Identify which cell holds the provided text, then report its [X, Y] central coordinate. 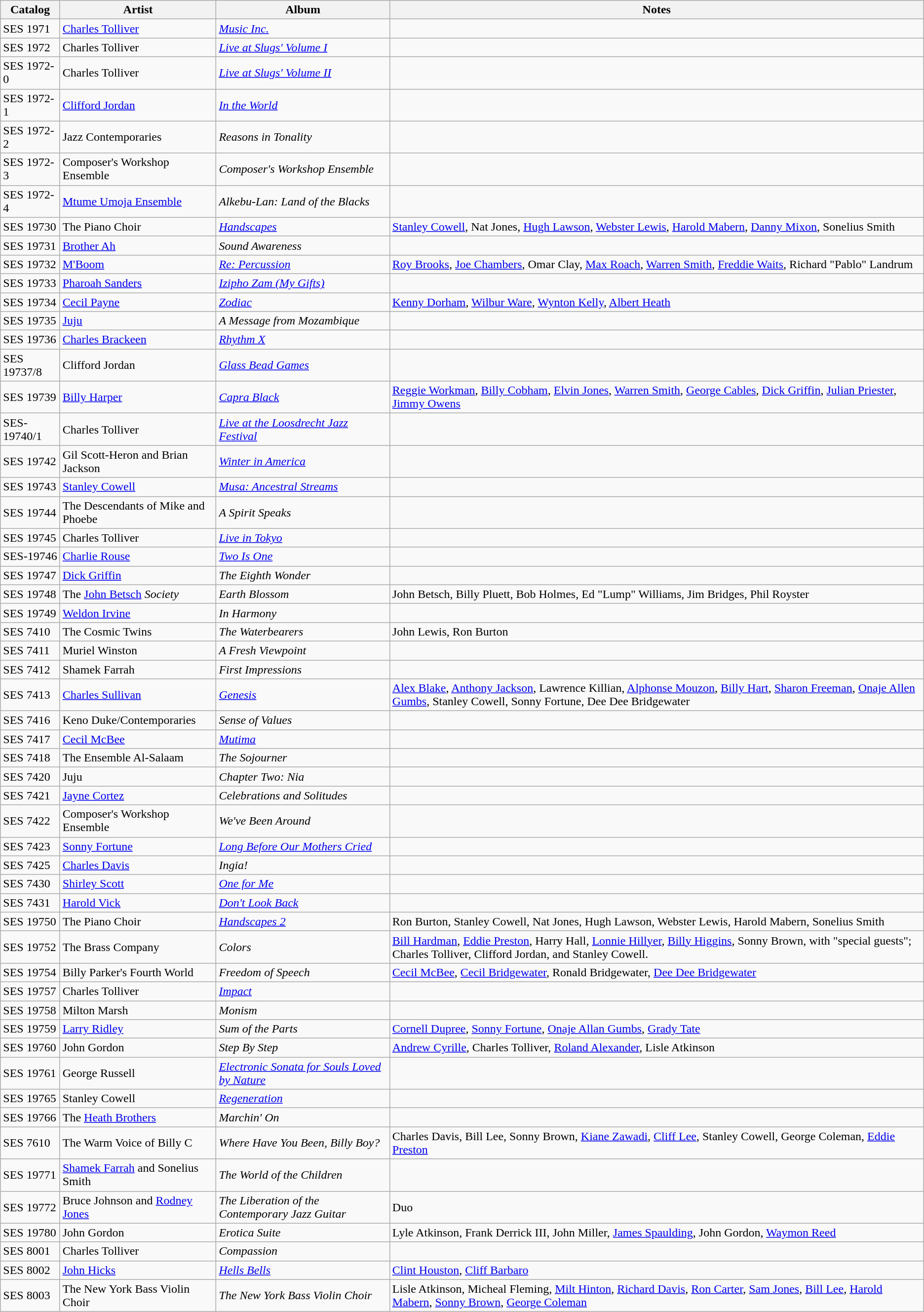
The Waterbearers [303, 632]
Charles Brackeen [138, 340]
Capra Black [303, 397]
A Fresh Viewpoint [303, 650]
SES 19737/8 [30, 365]
The Eighth Wonder [303, 575]
SES 8001 [30, 1251]
Sum of the Parts [303, 1029]
Kenny Dorham, Wilbur Ware, Wynton Kelly, Albert Heath [656, 302]
SES 7418 [30, 758]
SES 1972-2 [30, 137]
SES 19735 [30, 321]
Artist [138, 10]
SES 19742 [30, 461]
One for Me [303, 884]
Andrew Cyrille, Charles Tolliver, Roland Alexander, Lisle Atkinson [656, 1048]
Keno Duke/Contemporaries [138, 720]
Hells Bells [303, 1270]
Live at the Loosdrecht Jazz Festival [303, 430]
Handscapes [303, 227]
SES 19754 [30, 972]
Album [303, 10]
Brother Ah [138, 245]
Colors [303, 947]
Where Have You Been, Billy Boy? [303, 1143]
Electronic Sonata for Souls Loved by Nature [303, 1073]
Jazz Contemporaries [138, 137]
Bruce Johnson and Rodney Jones [138, 1207]
SES 19736 [30, 340]
SES 7412 [30, 669]
Impact [303, 991]
Music Inc. [303, 29]
Step By Step [303, 1048]
Don't Look Back [303, 903]
SES 8002 [30, 1270]
The Heath Brothers [138, 1117]
Two Is One [303, 557]
M'Boom [138, 264]
SES 1972-4 [30, 201]
Clint Houston, Cliff Barbaro [656, 1270]
A Spirit Speaks [303, 513]
The Descendants of Mike and Phoebe [138, 513]
Reasons in Tonality [303, 137]
George Russell [138, 1073]
The Warm Voice of Billy C [138, 1143]
Jayne Cortez [138, 795]
Monism [303, 1010]
Mutima [303, 739]
John Hicks [138, 1270]
SES 8003 [30, 1296]
John Betsch, Billy Pluett, Bob Holmes, Ed "Lump" Williams, Jim Bridges, Phil Royster [656, 594]
SES 19743 [30, 487]
Zodiac [303, 302]
SES 19732 [30, 264]
Rhythm X [303, 340]
Sense of Values [303, 720]
Marchin' On [303, 1117]
The World of the Children [303, 1175]
Sound Awareness [303, 245]
SES 19771 [30, 1175]
SES 19772 [30, 1207]
Charles Davis [138, 865]
SES-19746 [30, 557]
SES 7431 [30, 903]
SES 19749 [30, 613]
In the World [303, 105]
SES 19733 [30, 283]
SES 19780 [30, 1232]
Winter in America [303, 461]
Harold Vick [138, 903]
Stanley Cowell, Nat Jones, Hugh Lawson, Webster Lewis, Harold Mabern, Danny Mixon, Sonelius Smith [656, 227]
SES 19757 [30, 991]
Handscapes 2 [303, 921]
SES 7610 [30, 1143]
Shamek Farrah [138, 669]
In Harmony [303, 613]
Milton Marsh [138, 1010]
Long Before Our Mothers Cried [303, 846]
SES 19758 [30, 1010]
The Liberation of the Contemporary Jazz Guitar [303, 1207]
SES 19759 [30, 1029]
Dick Griffin [138, 575]
SES 7416 [30, 720]
SES 7422 [30, 821]
Ron Burton, Stanley Cowell, Nat Jones, Hugh Lawson, Webster Lewis, Harold Mabern, Sonelius Smith [656, 921]
Pharoah Sanders [138, 283]
Sonny Fortune [138, 846]
SES 19734 [30, 302]
We've Been Around [303, 821]
SES 19731 [30, 245]
Catalog [30, 10]
Erotica Suite [303, 1232]
SES 19745 [30, 538]
Celebrations and Solitudes [303, 795]
SES 1971 [30, 29]
SES 19760 [30, 1048]
SES 7413 [30, 695]
Cecil Payne [138, 302]
SES 19747 [30, 575]
Mtume Umoja Ensemble [138, 201]
Shamek Farrah and Sonelius Smith [138, 1175]
Charlie Rouse [138, 557]
Cecil McBee [138, 739]
Re: Percussion [303, 264]
Cecil McBee, Cecil Bridgewater, Ronald Bridgewater, Dee Dee Bridgewater [656, 972]
SES 19752 [30, 947]
SES 7425 [30, 865]
Cornell Dupree, Sonny Fortune, Onaje Allan Gumbs, Grady Tate [656, 1029]
SES 19765 [30, 1099]
Compassion [303, 1251]
Lisle Atkinson, Micheal Fleming, Milt Hinton, Richard Davis, Ron Carter, Sam Jones, Bill Lee, Harold Mabern, Sonny Brown, George Coleman [656, 1296]
SES 19761 [30, 1073]
Ingia! [303, 865]
Billy Harper [138, 397]
The John Betsch Society [138, 594]
SES-19740/1 [30, 430]
SES 1972-0 [30, 73]
SES 19739 [30, 397]
SES 7410 [30, 632]
Billy Parker's Fourth World [138, 972]
Alkebu-Lan: Land of the Blacks [303, 201]
Lyle Atkinson, Frank Derrick III, John Miller, James Spaulding, John Gordon, Waymon Reed [656, 1232]
Genesis [303, 695]
SES 19748 [30, 594]
SES 1972 [30, 47]
The Ensemble Al-Salaam [138, 758]
SES 7417 [30, 739]
Freedom of Speech [303, 972]
Reggie Workman, Billy Cobham, Elvin Jones, Warren Smith, George Cables, Dick Griffin, Julian Priester, Jimmy Owens [656, 397]
SES 7430 [30, 884]
Earth Blossom [303, 594]
SES 1972-1 [30, 105]
The Brass Company [138, 947]
Weldon Irvine [138, 613]
First Impressions [303, 669]
Izipho Zam (My Gifts) [303, 283]
SES 7423 [30, 846]
Gil Scott-Heron and Brian Jackson [138, 461]
Shirley Scott [138, 884]
The Cosmic Twins [138, 632]
Live at Slugs' Volume II [303, 73]
Charles Sullivan [138, 695]
Charles Davis, Bill Lee, Sonny Brown, Kiane Zawadi, Cliff Lee, Stanley Cowell, George Coleman, Eddie Preston [656, 1143]
SES 19730 [30, 227]
Muriel Winston [138, 650]
Live in Tokyo [303, 538]
Musa: Ancestral Streams [303, 487]
SES 7421 [30, 795]
The Sojourner [303, 758]
Chapter Two: Nia [303, 777]
Duo [656, 1207]
SES 19766 [30, 1117]
SES 1972-3 [30, 169]
Glass Bead Games [303, 365]
SES 19744 [30, 513]
Roy Brooks, Joe Chambers, Omar Clay, Max Roach, Warren Smith, Freddie Waits, Richard "Pablo" Landrum [656, 264]
Regeneration [303, 1099]
A Message from Mozambique [303, 321]
SES 19750 [30, 921]
John Lewis, Ron Burton [656, 632]
SES 7420 [30, 777]
Live at Slugs' Volume I [303, 47]
Larry Ridley [138, 1029]
Notes [656, 10]
SES 7411 [30, 650]
